Locate the cell with the specified text and output its (X, Y) center coordinate. 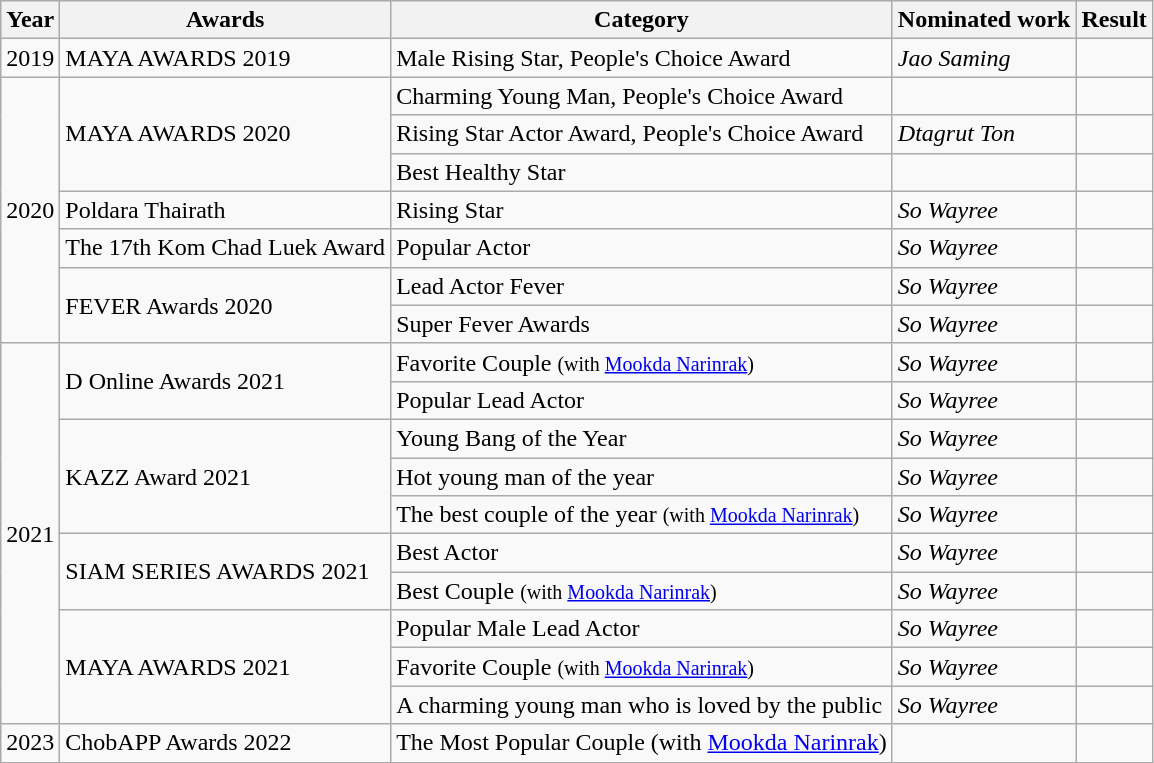
MAYA AWARDS 2019 (226, 58)
Male Rising Star, People's Choice Award (642, 58)
Young Bang of the Year (642, 438)
Dtagrut Ton (984, 134)
Year (30, 20)
Nominated work (984, 20)
SIAM SERIES AWARDS 2021 (226, 572)
Rising Star (642, 210)
Rising Star Actor Award, People's Choice Award (642, 134)
Popular Male Lead Actor (642, 629)
Hot young man of the year (642, 477)
MAYA AWARDS 2020 (226, 134)
KAZZ Award 2021 (226, 476)
2020 (30, 210)
2019 (30, 58)
D Online Awards 2021 (226, 381)
Best Healthy Star (642, 172)
Category (642, 20)
Super Fever Awards (642, 324)
Charming Young Man, People's Choice Award (642, 96)
Popular Lead Actor (642, 400)
2023 (30, 743)
ChobAPP Awards 2022 (226, 743)
The Most Popular Couple (with Mookda Narinrak) (642, 743)
Poldara Thairath (226, 210)
Best Couple (with Mookda Narinrak) (642, 591)
Lead Actor Fever (642, 286)
Awards (226, 20)
FEVER Awards 2020 (226, 305)
Best Actor (642, 553)
A charming young man who is loved by the public (642, 705)
MAYA AWARDS 2021 (226, 667)
The 17th Kom Chad Luek Award (226, 248)
2021 (30, 534)
The best couple of the year (with Mookda Narinrak) (642, 515)
Popular Actor (642, 248)
Jao Saming (984, 58)
Result (1114, 20)
